Scan for the cell matching the given text and deliver its (X, Y) coordinate at center. 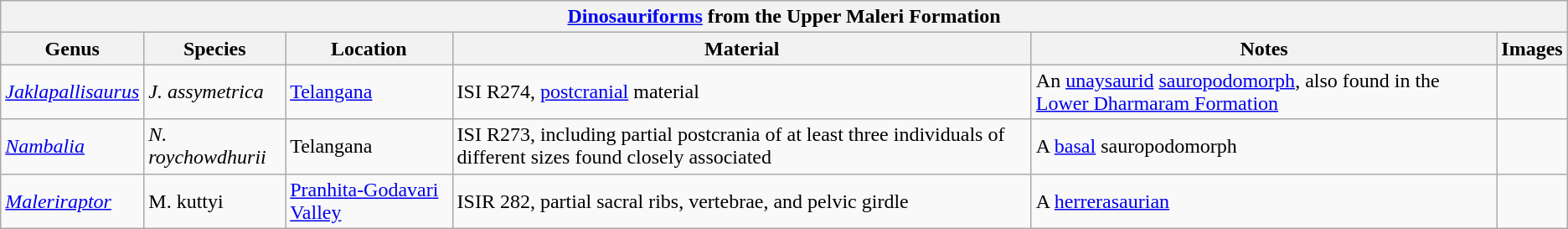
Pranhita-Godavari Valley (369, 201)
Location (369, 49)
A basal sauropodomorph (1264, 146)
An unaysaurid sauropodomorph, also found in the Lower Dharmaram Formation (1264, 92)
Jaklapallisaurus (72, 92)
Genus (72, 49)
N. roychowdhurii (214, 146)
Dinosauriforms from the Upper Maleri Formation (784, 17)
ISIR 282, partial sacral ribs, vertebrae, and pelvic girdle (742, 201)
ISI R274, postcranial material (742, 92)
A herrerasaurian (1264, 201)
Maleriraptor (72, 201)
Species (214, 49)
Notes (1264, 49)
J. assymetrica (214, 92)
Images (1532, 49)
ISI R273, including partial postcrania of at least three individuals of different sizes found closely associated (742, 146)
Material (742, 49)
Nambalia (72, 146)
M. kuttyi (214, 201)
